Capture the cell that displays the provided text and extract its [x, y] central coordinate. 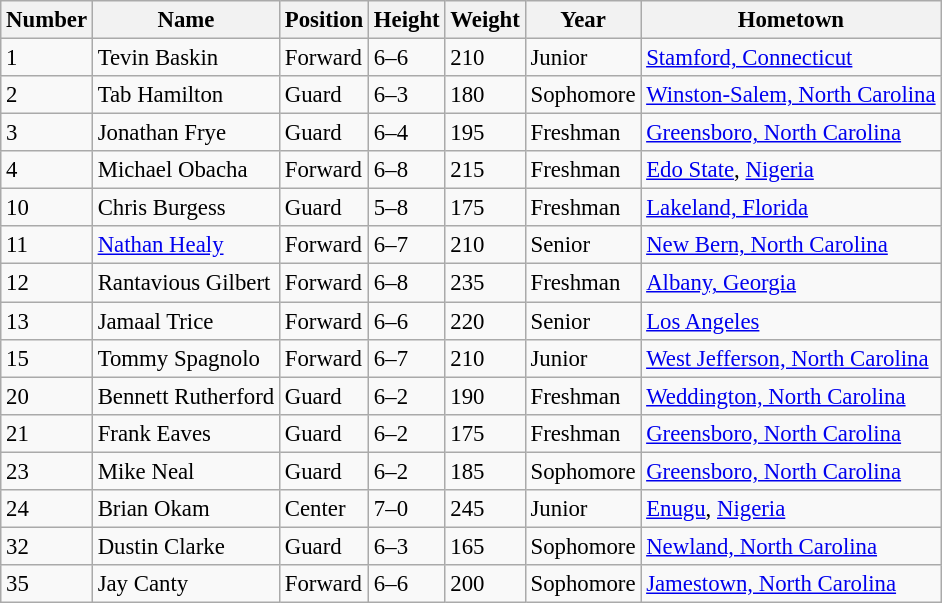
165 [485, 546]
Stamford, Connecticut [791, 58]
235 [485, 283]
15 [47, 358]
220 [485, 321]
Weight [485, 20]
10 [47, 208]
Dustin Clarke [186, 546]
Number [47, 20]
32 [47, 546]
35 [47, 584]
Chris Burgess [186, 208]
24 [47, 509]
7–0 [407, 509]
West Jefferson, North Carolina [791, 358]
13 [47, 321]
5–8 [407, 208]
Position [324, 20]
20 [47, 396]
Year [583, 20]
215 [485, 170]
23 [47, 471]
245 [485, 509]
Winston-Salem, North Carolina [791, 95]
Weddington, North Carolina [791, 396]
Michael Obacha [186, 170]
Mike Neal [186, 471]
1 [47, 58]
Jamaal Trice [186, 321]
Hometown [791, 20]
Los Angeles [791, 321]
Rantavious Gilbert [186, 283]
190 [485, 396]
11 [47, 245]
Frank Eaves [186, 433]
Name [186, 20]
Jamestown, North Carolina [791, 584]
12 [47, 283]
3 [47, 133]
21 [47, 433]
Lakeland, Florida [791, 208]
Tab Hamilton [186, 95]
Newland, North Carolina [791, 546]
Tommy Spagnolo [186, 358]
New Bern, North Carolina [791, 245]
Enugu, Nigeria [791, 509]
Jonathan Frye [186, 133]
Tevin Baskin [186, 58]
Albany, Georgia [791, 283]
Center [324, 509]
6–4 [407, 133]
180 [485, 95]
Height [407, 20]
Bennett Rutherford [186, 396]
2 [47, 95]
200 [485, 584]
195 [485, 133]
Edo State, Nigeria [791, 170]
Jay Canty [186, 584]
Brian Okam [186, 509]
Nathan Healy [186, 245]
185 [485, 471]
4 [47, 170]
